Find where the given text appears and provide that cell's center as (X, Y) coordinate. 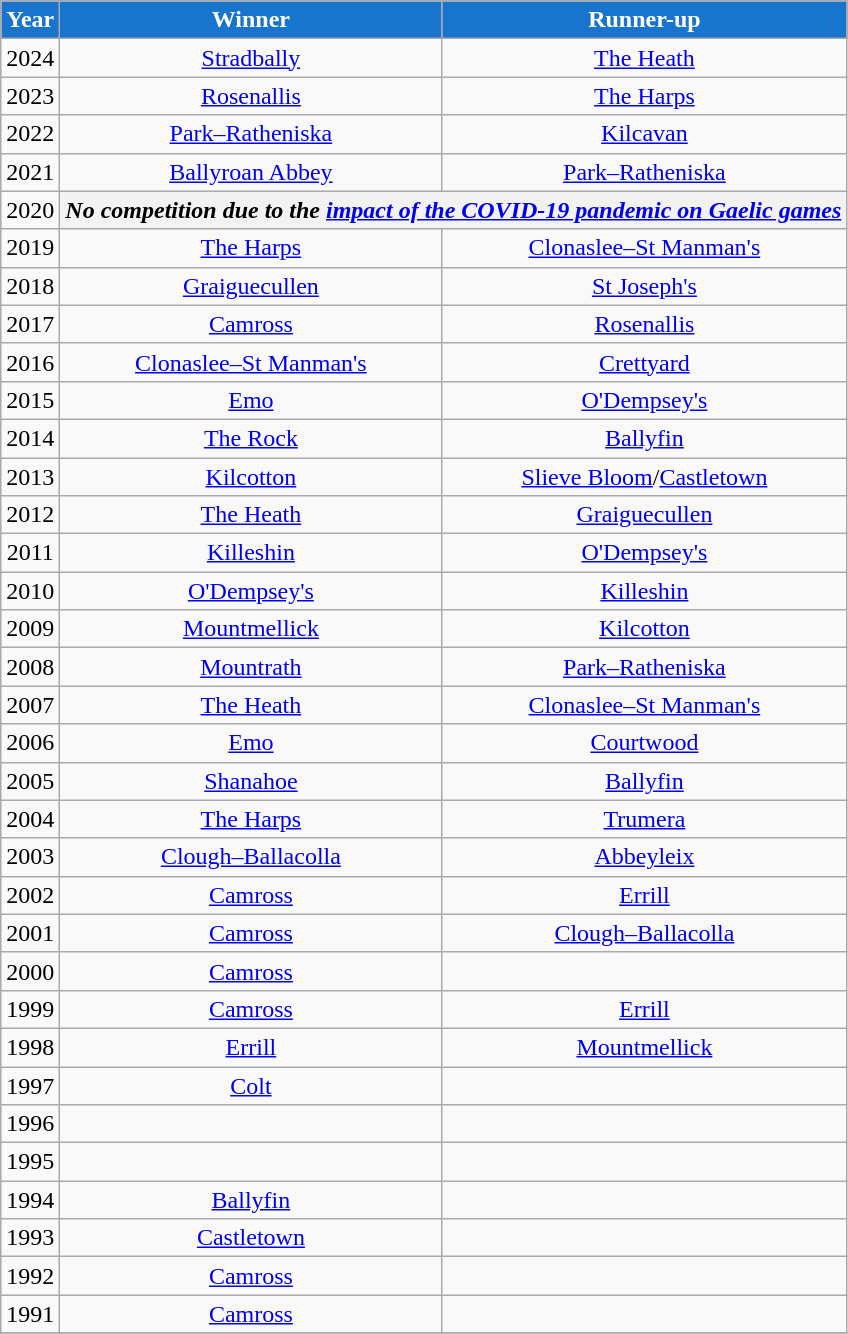
1996 (30, 1124)
2019 (30, 248)
1999 (30, 1009)
Winner (251, 20)
2009 (30, 629)
No competition due to the impact of the COVID-19 pandemic on Gaelic games (454, 210)
Abbeyleix (644, 857)
Year (30, 20)
2021 (30, 172)
2017 (30, 324)
Stradbally (251, 58)
2010 (30, 591)
1993 (30, 1238)
2013 (30, 477)
2015 (30, 400)
Castletown (251, 1238)
1997 (30, 1085)
1998 (30, 1047)
2002 (30, 895)
Shanahoe (251, 781)
Ballyroan Abbey (251, 172)
2023 (30, 96)
Colt (251, 1085)
2012 (30, 515)
2020 (30, 210)
2011 (30, 553)
Runner-up (644, 20)
The Rock (251, 438)
Trumera (644, 819)
2008 (30, 667)
2001 (30, 933)
2007 (30, 705)
2024 (30, 58)
Kilcavan (644, 134)
1995 (30, 1162)
Crettyard (644, 362)
2004 (30, 819)
2006 (30, 743)
1992 (30, 1276)
2022 (30, 134)
1991 (30, 1314)
2014 (30, 438)
2018 (30, 286)
St Joseph's (644, 286)
Courtwood (644, 743)
2016 (30, 362)
2005 (30, 781)
1994 (30, 1200)
Slieve Bloom/Castletown (644, 477)
Mountrath (251, 667)
2003 (30, 857)
2000 (30, 971)
